Locate the cell with the specified text and output its [x, y] center coordinate. 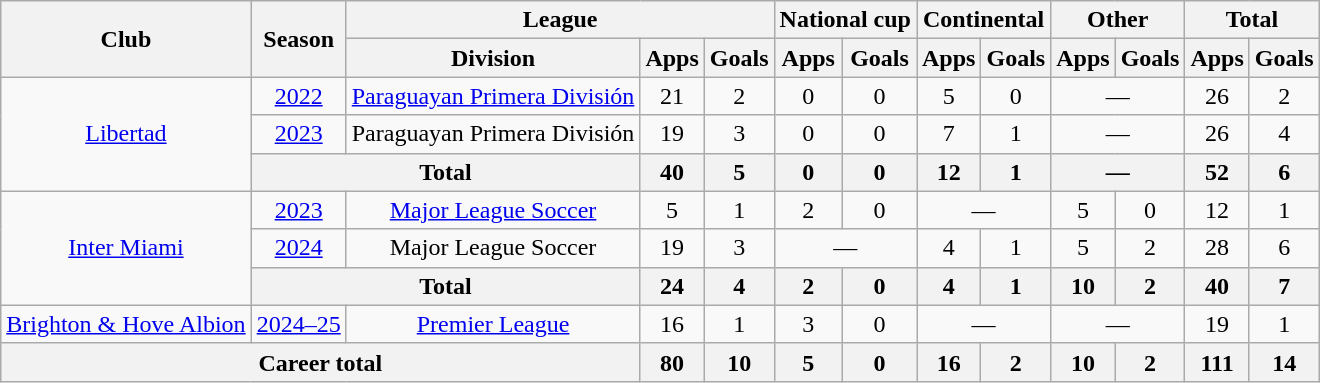
Premier League [493, 324]
2024 [298, 248]
League [560, 20]
Career total [320, 362]
Libertad [126, 134]
52 [1217, 172]
21 [672, 96]
Brighton & Hove Albion [126, 324]
Continental [983, 20]
Season [298, 39]
Other [1118, 20]
National cup [845, 20]
14 [1284, 362]
28 [1217, 248]
80 [672, 362]
2022 [298, 96]
Inter Miami [126, 248]
Club [126, 39]
24 [672, 286]
Division [493, 58]
2024–25 [298, 324]
111 [1217, 362]
